Extract the (x, y) coordinate from the center of the cell holding the provided text.  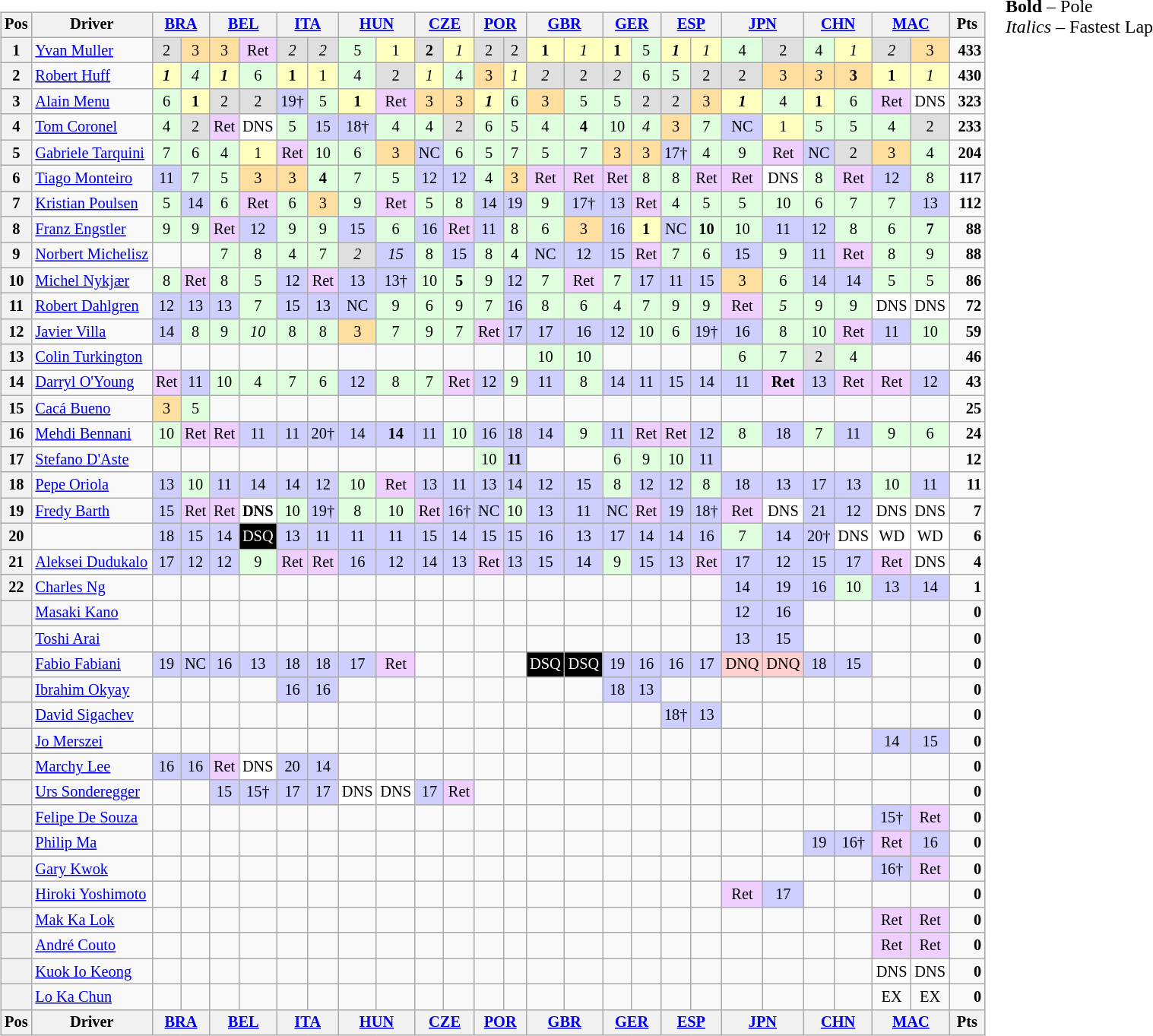
Ibrahim Okyay (91, 690)
Yvan Muller (91, 50)
Javier Villa (91, 332)
Alain Menu (91, 102)
Urs Sonderegger (91, 792)
Kuok Io Keong (91, 971)
Felipe De Souza (91, 818)
David Sigachev (91, 715)
Fabio Fabiani (91, 664)
13† (395, 280)
Robert Dahlgren (91, 306)
Pepe Oriola (91, 485)
Lo Ka Chun (91, 997)
22 (16, 588)
25 (967, 408)
86 (967, 280)
Aleksei Dudukalo (91, 562)
Michel Nykjær (91, 280)
Tiago Monteiro (91, 179)
112 (967, 204)
Robert Huff (91, 76)
430 (967, 76)
433 (967, 50)
72 (967, 306)
Darryl O'Young (91, 383)
Gary Kwok (91, 869)
Mehdi Bennani (91, 434)
Colin Turkington (91, 357)
204 (967, 153)
Franz Engstler (91, 230)
Cacá Bueno (91, 408)
André Couto (91, 946)
Kristian Poulsen (91, 204)
Charles Ng (91, 588)
Hiroki Yoshimoto (91, 895)
Stefano D'Aste (91, 460)
323 (967, 102)
59 (967, 332)
Gabriele Tarquini (91, 153)
Norbert Michelisz (91, 255)
117 (967, 179)
Toshi Arai (91, 638)
24 (967, 434)
Masaki Kano (91, 613)
46 (967, 357)
Marchy Lee (91, 767)
Jo Merszei (91, 741)
Philip Ma (91, 844)
Mak Ka Lok (91, 920)
Tom Coronel (91, 127)
Fredy Barth (91, 511)
43 (967, 383)
233 (967, 127)
